Identify which cell holds the provided text, then report its [X, Y] central coordinate. 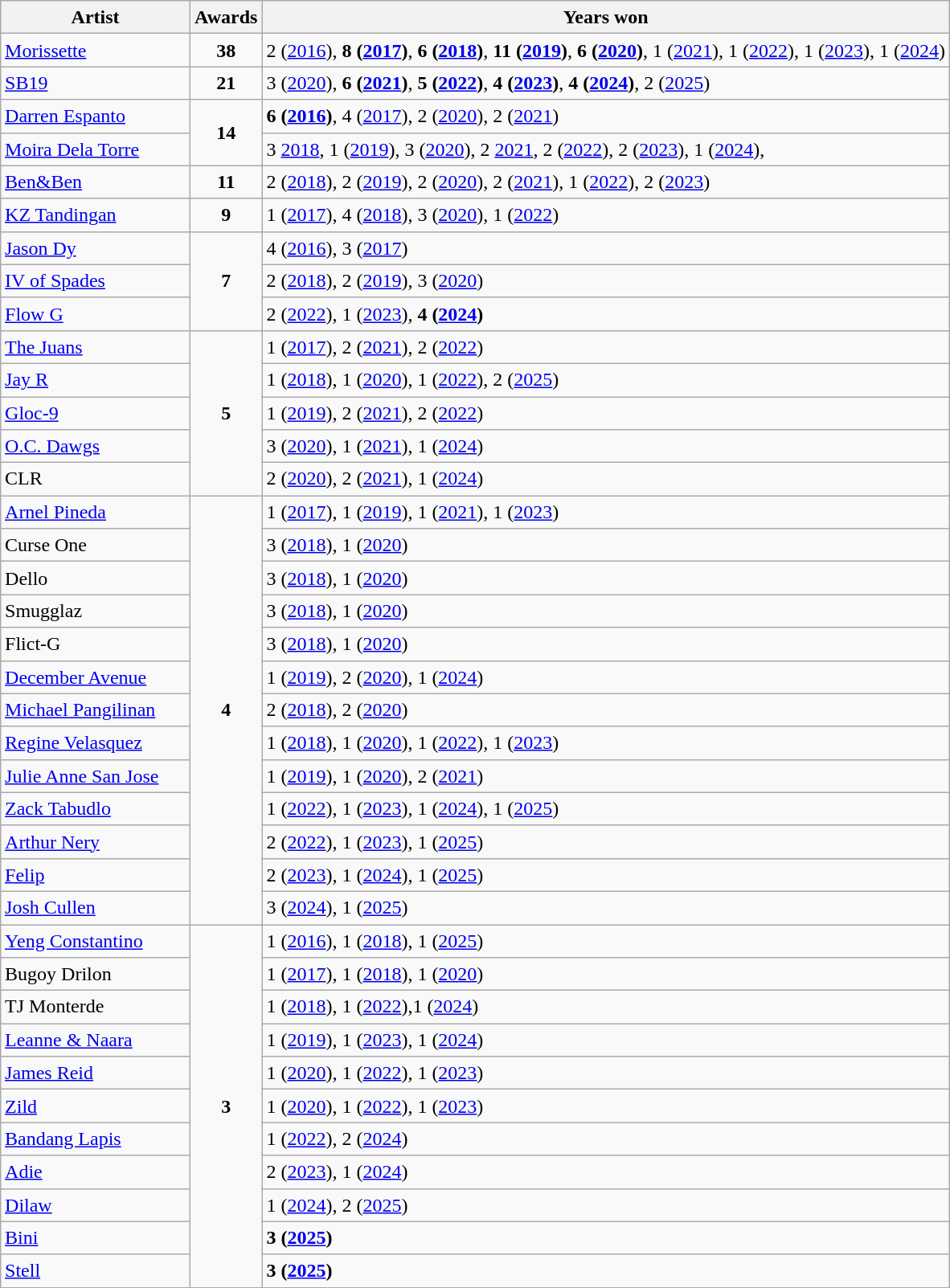
2 (2016), 8 (2017), 6 (2018), 11 (2019), 6 (2020), 1 (2021), 1 (2022), 1 (2023), 1 (2024) [606, 50]
21 [227, 84]
2 (2018), 2 (2020) [606, 710]
1 (2017), 2 (2021), 2 (2022) [606, 347]
Bini [96, 1237]
38 [227, 50]
Smugglaz [96, 611]
2 (2022), 1 (2023), 4 (2024) [606, 313]
Years won [606, 18]
3 (2020), 6 (2021), 5 (2022), 4 (2023), 4 (2024), 2 (2025) [606, 84]
Arnel Pineda [96, 513]
1 (2017), 1 (2019), 1 (2021), 1 (2023) [606, 513]
Flict-G [96, 644]
1 (2019), 2 (2021), 2 (2022) [606, 413]
3 (2020), 1 (2021), 1 (2024) [606, 447]
6 (2016), 4 (2017), 2 (2020), 2 (2021) [606, 116]
1 (2022), 1 (2023), 1 (2024), 1 (2025) [606, 808]
IV of Spades [96, 281]
3 2018, 1 (2019), 3 (2020), 2 2021, 2 (2022), 2 (2023), 1 (2024), [606, 149]
2 (2018), 2 (2019), 2 (2020), 2 (2021), 1 (2022), 2 (2023) [606, 182]
4 [227, 710]
Moira Dela Torre [96, 149]
1 (2017), 1 (2018), 1 (2020) [606, 974]
14 [227, 133]
Adie [96, 1171]
Yeng Constantino [96, 940]
2 (2023), 1 (2024), 1 (2025) [606, 874]
1 (2024), 2 (2025) [606, 1205]
1 (2022), 2 (2024) [606, 1139]
Michael Pangilinan [96, 710]
Arthur Nery [96, 842]
3 [227, 1106]
2 (2018), 2 (2019), 3 (2020) [606, 281]
Dilaw [96, 1205]
Felip [96, 874]
4 (2016), 3 (2017) [606, 247]
Awards [227, 18]
Morissette [96, 50]
Julie Anne San Jose [96, 776]
2 (2023), 1 (2024) [606, 1171]
Zack Tabudlo [96, 808]
Jason Dy [96, 247]
TJ Monterde [96, 1008]
1 (2018), 1 (2020), 1 (2022), 1 (2023) [606, 742]
Zild [96, 1106]
1 (2016), 1 (2018), 1 (2025) [606, 940]
9 [227, 215]
11 [227, 182]
KZ Tandingan [96, 215]
Regine Velasquez [96, 742]
The Juans [96, 347]
1 (2018), 1 (2022),1 (2024) [606, 1008]
Josh Cullen [96, 908]
Flow G [96, 313]
Bandang Lapis [96, 1139]
James Reid [96, 1073]
Dello [96, 579]
Darren Espanto [96, 116]
SB19 [96, 84]
Gloc-9 [96, 413]
Curse One [96, 545]
Jay R [96, 379]
5 [227, 413]
December Avenue [96, 677]
3 (2024), 1 (2025) [606, 908]
1 (2019), 1 (2023), 1 (2024) [606, 1040]
7 [227, 281]
CLR [96, 479]
Artist [96, 18]
1 (2018), 1 (2020), 1 (2022), 2 (2025) [606, 379]
Leanne & Naara [96, 1040]
1 (2017), 4 (2018), 3 (2020), 1 (2022) [606, 215]
1 (2019), 1 (2020), 2 (2021) [606, 776]
2 (2022), 1 (2023), 1 (2025) [606, 842]
Ben&Ben [96, 182]
2 (2020), 2 (2021), 1 (2024) [606, 479]
1 (2019), 2 (2020), 1 (2024) [606, 677]
O.C. Dawgs [96, 447]
Stell [96, 1271]
Bugoy Drilon [96, 974]
